Detect which cell encompasses the target text, then output its (X, Y) center coordinate. 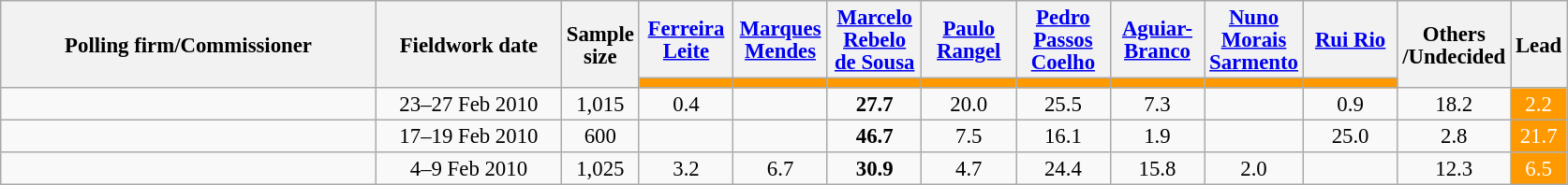
4.7 (969, 168)
25.5 (1064, 105)
Ferreira Leite (686, 39)
20.0 (969, 105)
2.8 (1454, 136)
15.8 (1158, 168)
25.0 (1351, 136)
1,025 (599, 168)
21.7 (1539, 136)
18.2 (1454, 105)
23–27 Feb 2010 (468, 105)
600 (599, 136)
Pedro Passos Coelho (1064, 39)
2.2 (1539, 105)
16.1 (1064, 136)
0.4 (686, 105)
Paulo Rangel (969, 39)
6.7 (781, 168)
Fieldwork date (468, 45)
7.3 (1158, 105)
6.5 (1539, 168)
27.7 (875, 105)
Others/Undecided (1454, 45)
1.9 (1158, 136)
2.0 (1254, 168)
Rui Rio (1351, 39)
17–19 Feb 2010 (468, 136)
7.5 (969, 136)
Marques Mendes (781, 39)
Lead (1539, 45)
24.4 (1064, 168)
Marcelo Rebelo de Sousa (875, 39)
Sample size (599, 45)
Nuno Morais Sarmento (1254, 39)
Aguiar-Branco (1158, 39)
4–9 Feb 2010 (468, 168)
0.9 (1351, 105)
1,015 (599, 105)
30.9 (875, 168)
46.7 (875, 136)
3.2 (686, 168)
12.3 (1454, 168)
Polling firm/Commissioner (189, 45)
